Capture the cell that displays the provided text and extract its [x, y] central coordinate. 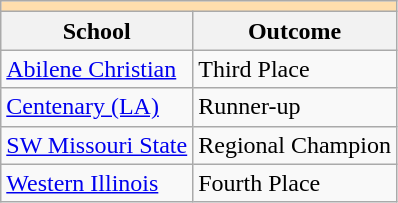
Fourth Place [295, 183]
Regional Champion [295, 145]
Outcome [295, 31]
SW Missouri State [97, 145]
Western Illinois [97, 183]
School [97, 31]
Runner-up [295, 107]
Centenary (LA) [97, 107]
Abilene Christian [97, 69]
Third Place [295, 69]
